Provide the [X, Y] coordinate of the cell's center where the given text is located.  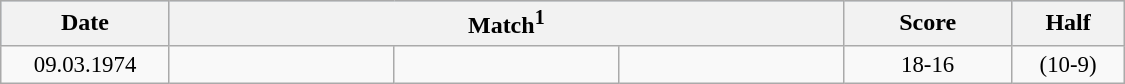
18-16 [928, 64]
Date [86, 24]
09.03.1974 [86, 64]
(10-9) [1068, 64]
Score [928, 24]
Half [1068, 24]
Match1 [506, 24]
